Search for the cell housing the specified text and yield its [x, y] center coordinate. 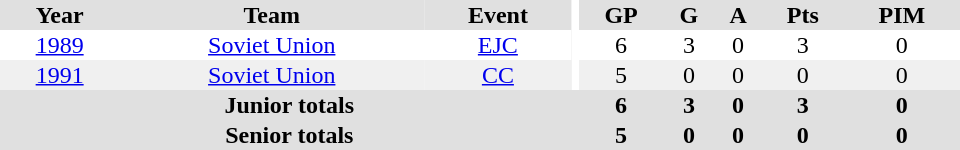
Senior totals [290, 135]
Event [498, 15]
1989 [60, 45]
1991 [60, 75]
Pts [803, 15]
Year [60, 15]
Junior totals [290, 105]
CC [498, 75]
Team [272, 15]
G [690, 15]
GP [622, 15]
EJC [498, 45]
A [738, 15]
PIM [902, 15]
